Extract the (x, y) coordinate from the center of the cell holding the provided text.  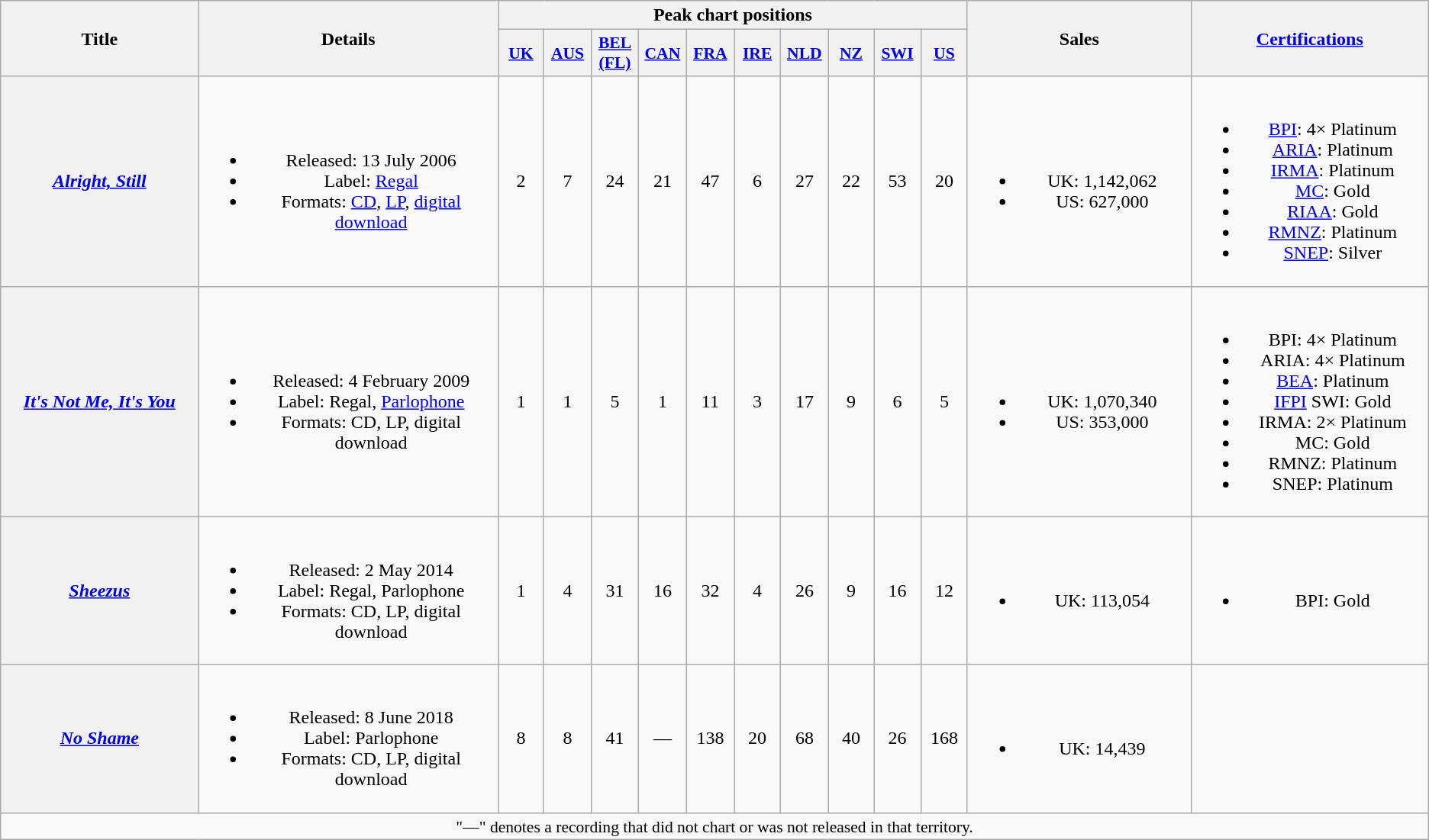
No Shame (99, 739)
Sheezus (99, 591)
Alright, Still (99, 182)
Sales (1079, 38)
CAN (663, 53)
27 (805, 182)
68 (805, 739)
138 (710, 739)
US (944, 53)
BPI: 4× PlatinumARIA: PlatinumIRMA: PlatinumMC: GoldRIAA: GoldRMNZ: PlatinumSNEP: Silver (1310, 182)
UK: 1,070,340US: 353,000 (1079, 401)
32 (710, 591)
40 (851, 739)
"—" denotes a recording that did not chart or was not released in that territory. (714, 826)
Peak chart positions (733, 15)
41 (615, 739)
UK (521, 53)
7 (567, 182)
Released: 2 May 2014Label: Regal, ParlophoneFormats: CD, LP, digital download (348, 591)
53 (898, 182)
Released: 13 July 2006Label: RegalFormats: CD, LP, digital download (348, 182)
21 (663, 182)
11 (710, 401)
Released: 4 February 2009Label: Regal, ParlophoneFormats: CD, LP, digital download (348, 401)
Title (99, 38)
NZ (851, 53)
12 (944, 591)
168 (944, 739)
UK: 14,439 (1079, 739)
FRA (710, 53)
47 (710, 182)
— (663, 739)
17 (805, 401)
Certifications (1310, 38)
3 (757, 401)
UK: 1,142,062US: 627,000 (1079, 182)
UK: 113,054 (1079, 591)
31 (615, 591)
BPI: Gold (1310, 591)
AUS (567, 53)
It's Not Me, It's You (99, 401)
Released: 8 June 2018Label: ParlophoneFormats: CD, LP, digital download (348, 739)
SWI (898, 53)
24 (615, 182)
IRE (757, 53)
2 (521, 182)
BPI: 4× PlatinumARIA: 4× PlatinumBEA: PlatinumIFPI SWI: GoldIRMA: 2× PlatinumMC: GoldRMNZ: PlatinumSNEP: Platinum (1310, 401)
BEL(FL) (615, 53)
NLD (805, 53)
22 (851, 182)
Details (348, 38)
